From the cell containing the given text, extract its center point as (X, Y) coordinate. 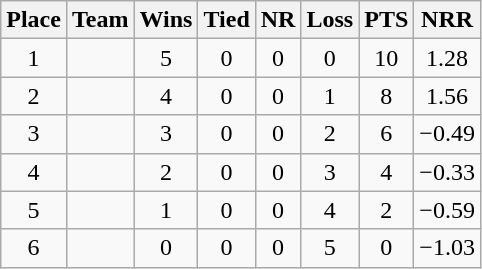
−1.03 (448, 248)
1.56 (448, 96)
8 (386, 96)
NR (278, 20)
Place (34, 20)
−0.33 (448, 172)
1.28 (448, 58)
NRR (448, 20)
Wins (166, 20)
Team (100, 20)
PTS (386, 20)
−0.49 (448, 134)
Tied (226, 20)
−0.59 (448, 210)
10 (386, 58)
Loss (330, 20)
